Detect which cell encompasses the target text, then output its (X, Y) center coordinate. 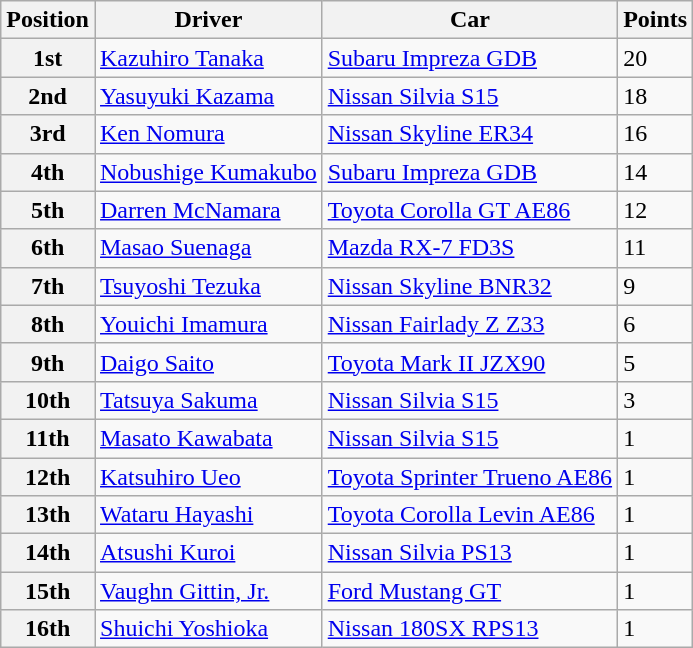
Nobushige Kumakubo (208, 172)
6 (656, 324)
9 (656, 286)
Yasuyuki Kazama (208, 96)
Toyota Sprinter Trueno AE86 (470, 477)
Shuichi Yoshioka (208, 629)
Darren McNamara (208, 210)
12 (656, 210)
13th (48, 515)
4th (48, 172)
Atsushi Kuroi (208, 553)
Points (656, 20)
Driver (208, 20)
3 (656, 400)
Nissan Fairlady Z Z33 (470, 324)
Tatsuya Sakuma (208, 400)
5th (48, 210)
1st (48, 58)
Youichi Imamura (208, 324)
10th (48, 400)
20 (656, 58)
11 (656, 248)
8th (48, 324)
16 (656, 134)
Nissan Silvia PS13 (470, 553)
14 (656, 172)
Daigo Saito (208, 362)
12th (48, 477)
14th (48, 553)
Nissan Skyline BNR32 (470, 286)
Toyota Mark II JZX90 (470, 362)
Position (48, 20)
16th (48, 629)
Wataru Hayashi (208, 515)
Mazda RX-7 FD3S (470, 248)
11th (48, 438)
5 (656, 362)
Tsuyoshi Tezuka (208, 286)
Ford Mustang GT (470, 591)
Vaughn Gittin, Jr. (208, 591)
Kazuhiro Tanaka (208, 58)
3rd (48, 134)
Ken Nomura (208, 134)
Toyota Corolla GT AE86 (470, 210)
Nissan Skyline ER34 (470, 134)
Nissan 180SX RPS13 (470, 629)
18 (656, 96)
7th (48, 286)
6th (48, 248)
9th (48, 362)
2nd (48, 96)
Car (470, 20)
15th (48, 591)
Masato Kawabata (208, 438)
Katsuhiro Ueo (208, 477)
Toyota Corolla Levin AE86 (470, 515)
Masao Suenaga (208, 248)
